Find where the given text appears and provide that cell's center as (X, Y) coordinate. 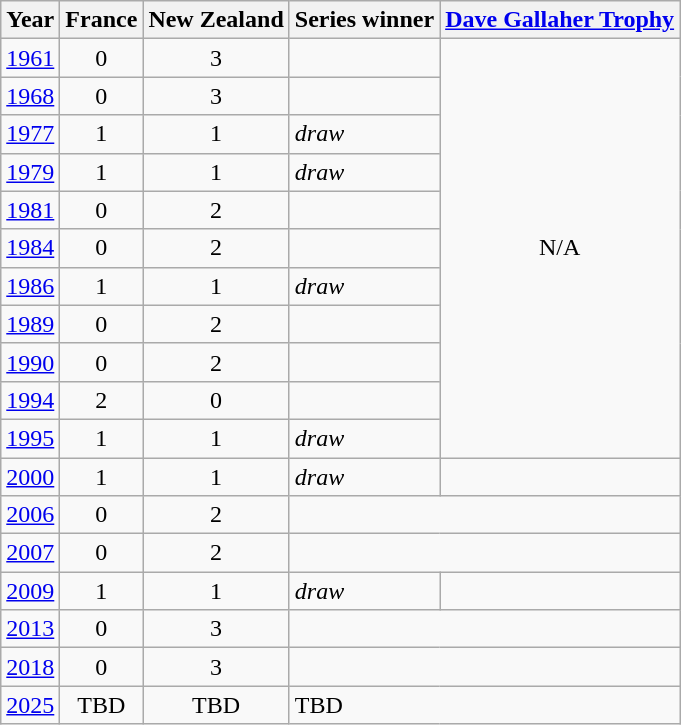
France (102, 20)
1961 (30, 58)
Dave Gallaher Trophy (560, 20)
1984 (30, 248)
1986 (30, 286)
1989 (30, 324)
2006 (30, 515)
1979 (30, 172)
1995 (30, 438)
New Zealand (216, 20)
1994 (30, 400)
1968 (30, 96)
2009 (30, 591)
2018 (30, 667)
1981 (30, 210)
2007 (30, 553)
1977 (30, 134)
Series winner (364, 20)
2000 (30, 477)
1990 (30, 362)
2025 (30, 705)
N/A (560, 248)
2013 (30, 629)
Year (30, 20)
